Detect which cell encompasses the target text, then output its [x, y] center coordinate. 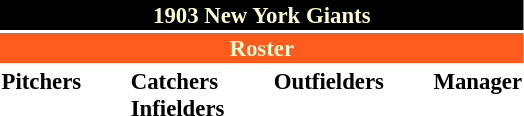
1903 New York Giants [262, 15]
Roster [262, 48]
